Locate the cell with the specified text and output its [X, Y] center coordinate. 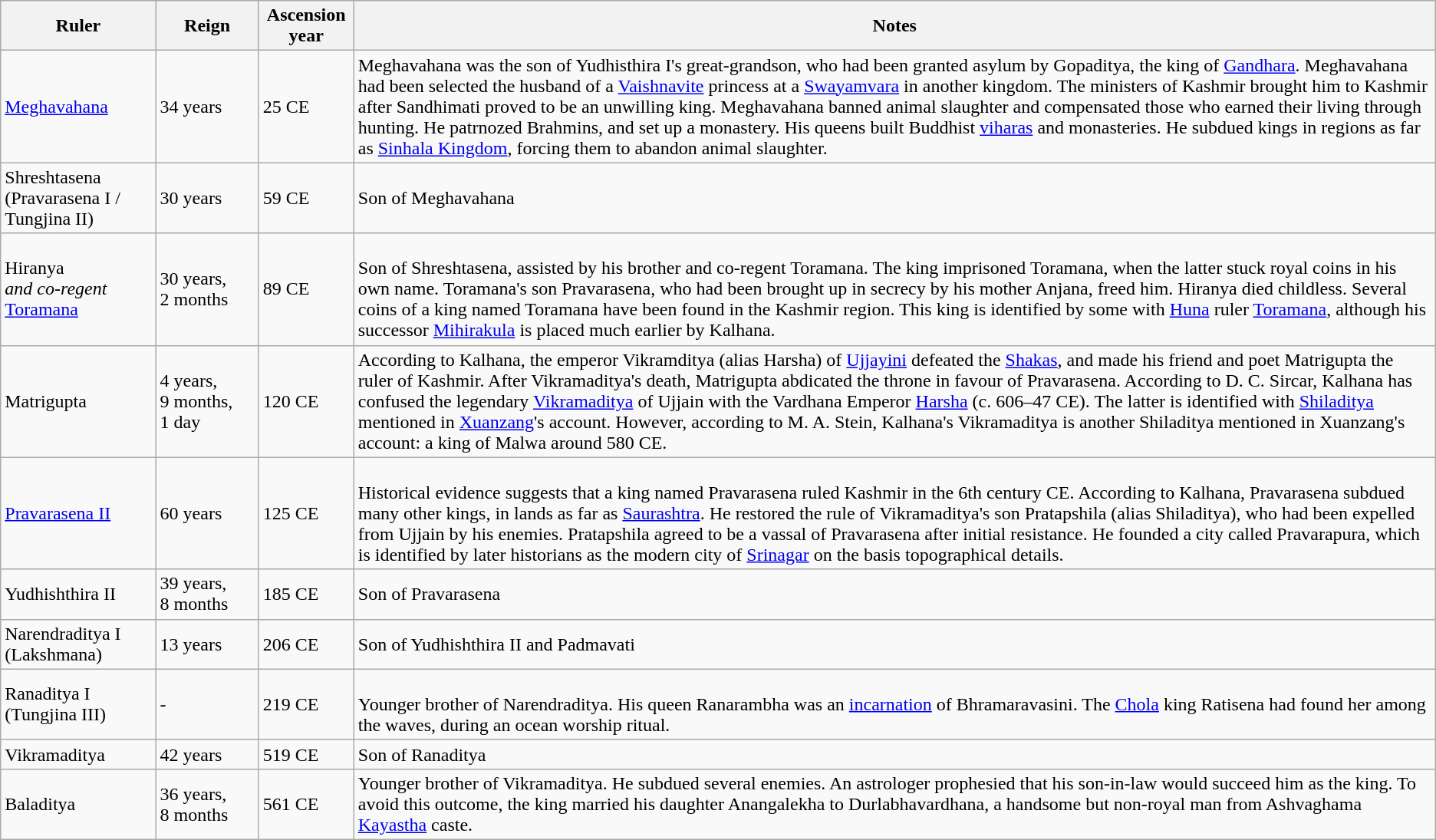
219 CE [306, 704]
Vikramaditya [78, 754]
36 years, 8 months [207, 804]
Ascension year [306, 26]
- [207, 704]
185 CE [306, 594]
89 CE [306, 289]
Pravarasena II [78, 513]
Reign [207, 26]
13 years [207, 644]
34 years [207, 107]
Shreshtasena (Pravarasena I / Tungjina II) [78, 198]
4 years, 9 months, 1 day [207, 401]
Son of Pravarasena [894, 594]
39 years, 8 months [207, 594]
Son of Meghavahana [894, 198]
30 years [207, 198]
42 years [207, 754]
Hiranyaand co-regentToramana [78, 289]
25 CE [306, 107]
Narendraditya I (Lakshmana) [78, 644]
125 CE [306, 513]
59 CE [306, 198]
Son of Yudhishthira II and Padmavati [894, 644]
60 years [207, 513]
Son of Ranaditya [894, 754]
Notes [894, 26]
Baladitya [78, 804]
206 CE [306, 644]
561 CE [306, 804]
519 CE [306, 754]
Ruler [78, 26]
Yudhishthira II [78, 594]
Matrigupta [78, 401]
Meghavahana [78, 107]
120 CE [306, 401]
Ranaditya I (Tungjina III) [78, 704]
30 years, 2 months [207, 289]
